Provide the (X, Y) coordinate of the cell's center where the given text is located.  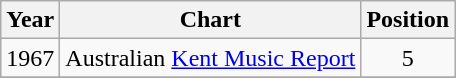
Year (30, 20)
1967 (30, 58)
Chart (210, 20)
Position (408, 20)
5 (408, 58)
Australian Kent Music Report (210, 58)
